Output the (x, y) coordinate of the center of the cell containing the given text.  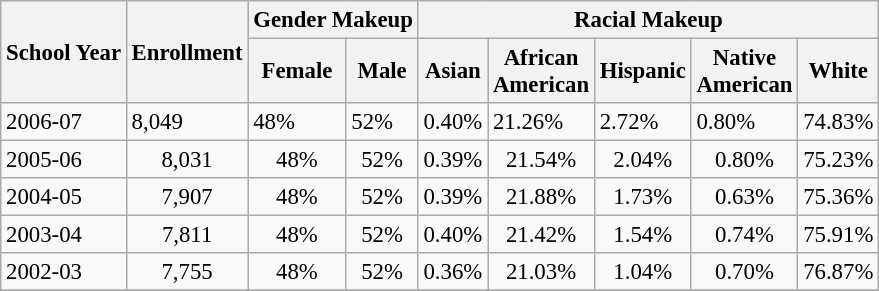
75.23% (838, 160)
Gender Makeup (333, 20)
7,811 (187, 235)
21.42% (542, 235)
1.54% (642, 235)
Racial Makeup (648, 20)
75.91% (838, 235)
21.26% (542, 122)
75.36% (838, 197)
1.73% (642, 197)
21.88% (542, 197)
8,049 (187, 122)
0.74% (744, 235)
8,031 (187, 160)
2006-07 (64, 122)
2003-04 (64, 235)
7,907 (187, 197)
21.54% (542, 160)
Native American (744, 72)
Asian (452, 72)
Hispanic (642, 72)
Enrollment (187, 52)
School Year (64, 52)
2005-06 (64, 160)
2.04% (642, 160)
African American (542, 72)
White (838, 72)
2.72% (642, 122)
Female (297, 72)
Male (382, 72)
74.83% (838, 122)
0.63% (744, 197)
2004-05 (64, 197)
